Extract the (x, y) coordinate from the center of the cell holding the provided text.  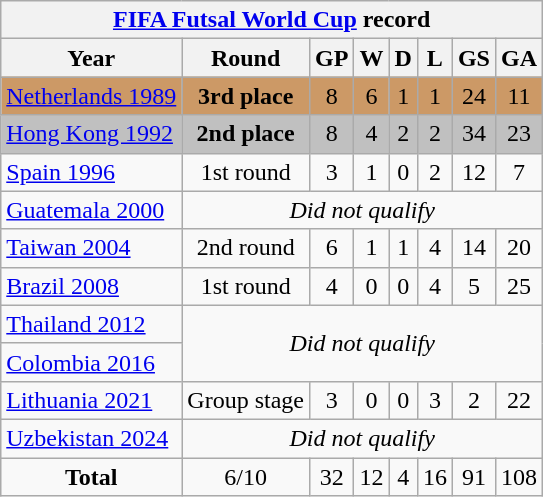
Hong Kong 1992 (92, 134)
Taiwan 2004 (92, 248)
2nd place (246, 134)
Round (246, 58)
2nd round (246, 248)
108 (518, 477)
14 (474, 248)
FIFA Futsal World Cup record (272, 20)
Netherlands 1989 (92, 96)
Total (92, 477)
91 (474, 477)
GP (331, 58)
16 (434, 477)
6/10 (246, 477)
Year (92, 58)
Uzbekistan 2024 (92, 438)
W (372, 58)
L (434, 58)
Guatemala 2000 (92, 210)
11 (518, 96)
Group stage (246, 400)
Colombia 2016 (92, 362)
Spain 1996 (92, 172)
GS (474, 58)
Thailand 2012 (92, 324)
22 (518, 400)
3rd place (246, 96)
Lithuania 2021 (92, 400)
34 (474, 134)
25 (518, 286)
32 (331, 477)
Brazil 2008 (92, 286)
GA (518, 58)
23 (518, 134)
D (403, 58)
7 (518, 172)
20 (518, 248)
24 (474, 96)
5 (474, 286)
